Find where the given text appears and provide that cell's center as (X, Y) coordinate. 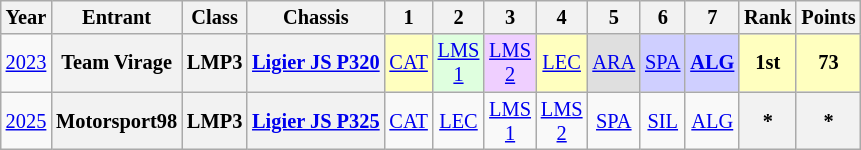
2023 (26, 63)
2 (459, 17)
6 (662, 17)
3 (510, 17)
Motorsport98 (116, 121)
7 (712, 17)
4 (562, 17)
5 (614, 17)
Year (26, 17)
ARA (614, 63)
Chassis (316, 17)
Class (214, 17)
SIL (662, 121)
Team Virage (116, 63)
1st (768, 63)
Entrant (116, 17)
Ligier JS P325 (316, 121)
Ligier JS P320 (316, 63)
73 (828, 63)
2025 (26, 121)
1 (408, 17)
Rank (768, 17)
Points (828, 17)
